Extract the [X, Y] coordinate from the center of the cell holding the provided text.  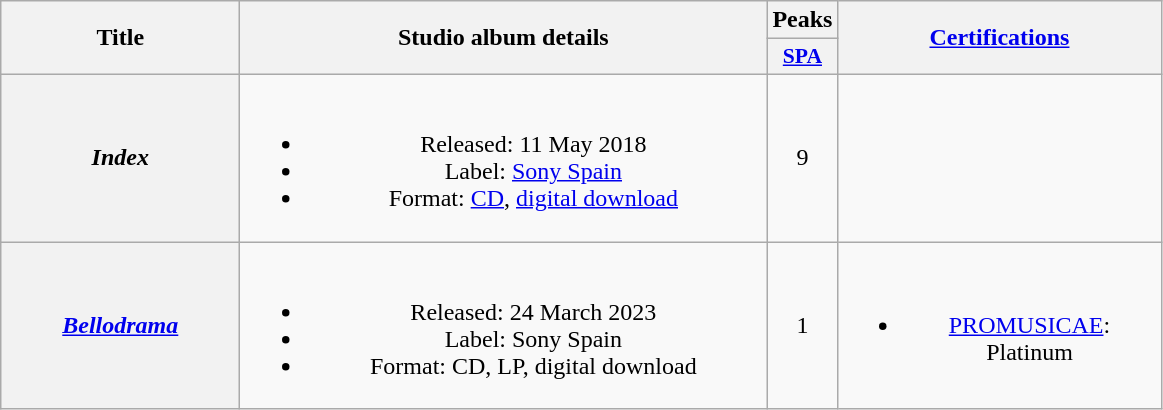
Studio album details [504, 38]
Certifications [1000, 38]
Peaks [802, 20]
Bellodrama [120, 326]
PROMUSICAE: Platinum [1000, 326]
9 [802, 158]
Title [120, 38]
Released: 11 May 2018Label: Sony SpainFormat: CD, digital download [504, 158]
1 [802, 326]
SPA [802, 57]
Index [120, 158]
Released: 24 March 2023Label: Sony SpainFormat: CD, LP, digital download [504, 326]
